Output the [X, Y] coordinate of the center of the cell containing the given text.  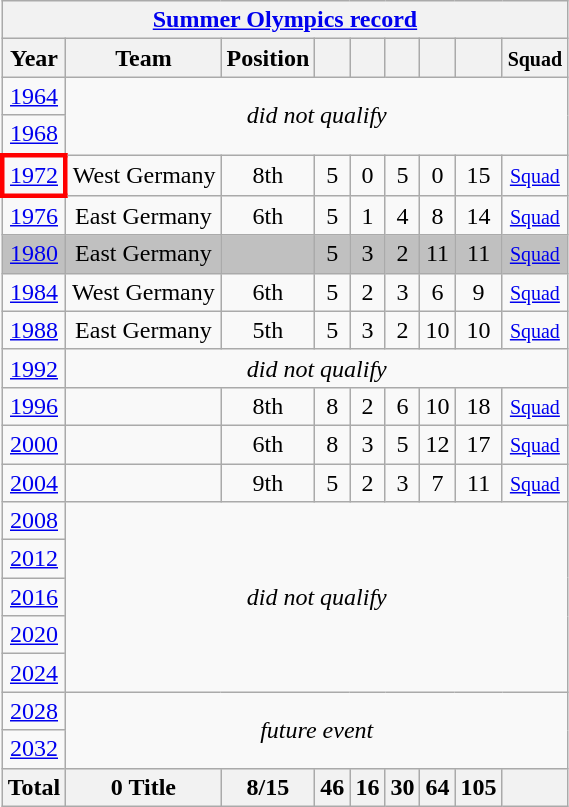
future event [317, 730]
1988 [34, 330]
Summer Olympics record [284, 20]
9 [478, 292]
Total [34, 787]
5th [268, 330]
1992 [34, 368]
2016 [34, 597]
2032 [34, 749]
2020 [34, 635]
1996 [34, 406]
2028 [34, 711]
64 [438, 787]
16 [368, 787]
30 [402, 787]
2024 [34, 673]
9th [268, 483]
Team [144, 58]
46 [332, 787]
4 [402, 216]
1964 [34, 96]
8/15 [268, 787]
18 [478, 406]
Position [268, 58]
Year [34, 58]
1984 [34, 292]
1968 [34, 135]
7 [438, 483]
2008 [34, 521]
17 [478, 444]
0 Title [144, 787]
15 [478, 174]
14 [478, 216]
2004 [34, 483]
1980 [34, 254]
1972 [34, 174]
12 [438, 444]
1 [368, 216]
105 [478, 787]
1976 [34, 216]
2012 [34, 559]
2000 [34, 444]
